For the text-containing cell, return its midpoint in [X, Y] coordinate format. 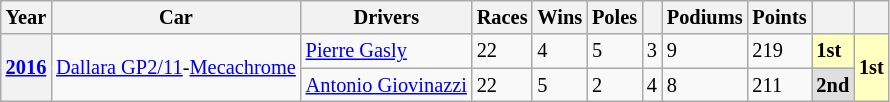
2 [614, 85]
9 [705, 51]
3 [652, 51]
Antonio Giovinazzi [386, 85]
Pierre Gasly [386, 51]
219 [779, 51]
211 [779, 85]
2016 [26, 68]
Year [26, 17]
Races [502, 17]
Poles [614, 17]
8 [705, 85]
Car [176, 17]
Wins [560, 17]
2nd [834, 85]
Drivers [386, 17]
Podiums [705, 17]
Dallara GP2/11-Mecachrome [176, 68]
Points [779, 17]
